Output the (x, y) coordinate of the center of the cell containing the given text.  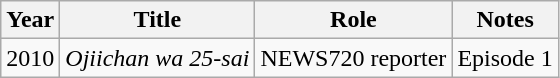
Role (354, 20)
Year (30, 20)
Title (158, 20)
Ojiichan wa 25-sai (158, 58)
2010 (30, 58)
NEWS720 reporter (354, 58)
Episode 1 (505, 58)
Notes (505, 20)
